Extract the [X, Y] coordinate from the center of the cell holding the provided text.  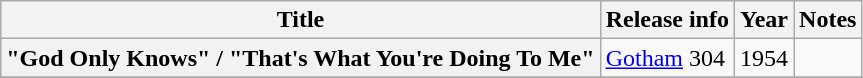
Title [300, 20]
Gotham 304 [667, 58]
1954 [764, 58]
"God Only Knows" / "That's What You're Doing To Me" [300, 58]
Year [764, 20]
Notes [828, 20]
Release info [667, 20]
